Extract the [x, y] coordinate from the center of the cell holding the provided text.  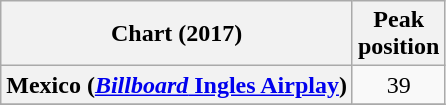
39 [398, 85]
Mexico (Billboard Ingles Airplay) [177, 85]
Peakposition [398, 34]
Chart (2017) [177, 34]
